Return the (X, Y) coordinate for the center point of the cell that contains the specified text.  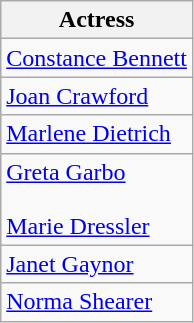
Constance Bennett (97, 58)
Marlene Dietrich (97, 134)
Actress (97, 20)
Greta GarboMarie Dressler (97, 199)
Norma Shearer (97, 302)
Janet Gaynor (97, 264)
Joan Crawford (97, 96)
